Pinpoint the cell where the given text exists, returning its [X, Y] midpoint coordinate. 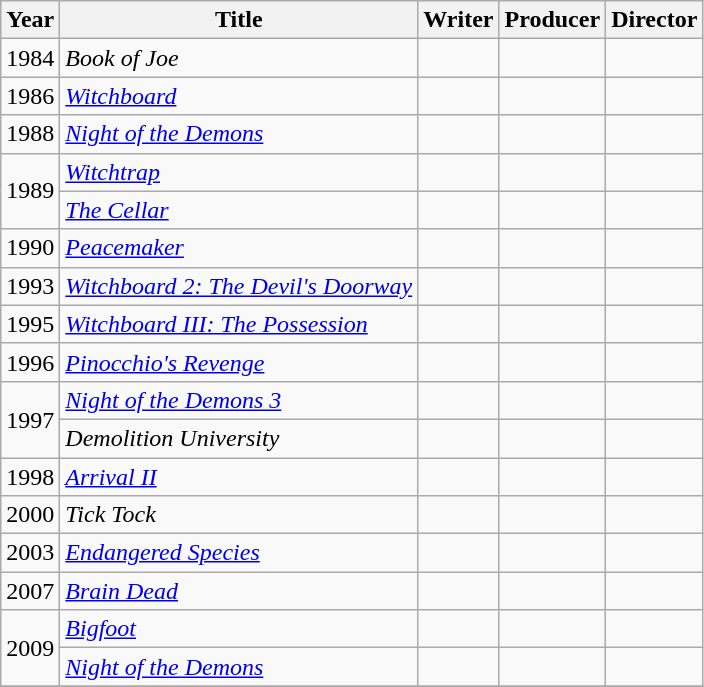
Title [239, 20]
The Cellar [239, 210]
1988 [30, 134]
Witchboard 2: The Devil's Doorway [239, 286]
Endangered Species [239, 553]
1995 [30, 324]
Peacemaker [239, 248]
Night of the Demons 3 [239, 400]
Witchtrap [239, 172]
1984 [30, 58]
1996 [30, 362]
Producer [552, 20]
Demolition University [239, 438]
2007 [30, 591]
Pinocchio's Revenge [239, 362]
1990 [30, 248]
2000 [30, 515]
2009 [30, 648]
2003 [30, 553]
1989 [30, 191]
Director [654, 20]
Brain Dead [239, 591]
1986 [30, 96]
Witchboard [239, 96]
Arrival II [239, 477]
1997 [30, 419]
Year [30, 20]
Tick Tock [239, 515]
1998 [30, 477]
Bigfoot [239, 629]
Witchboard III: The Possession [239, 324]
Writer [458, 20]
Book of Joe [239, 58]
1993 [30, 286]
